Determine the [X, Y] coordinate at the center of the cell enclosing the given text.  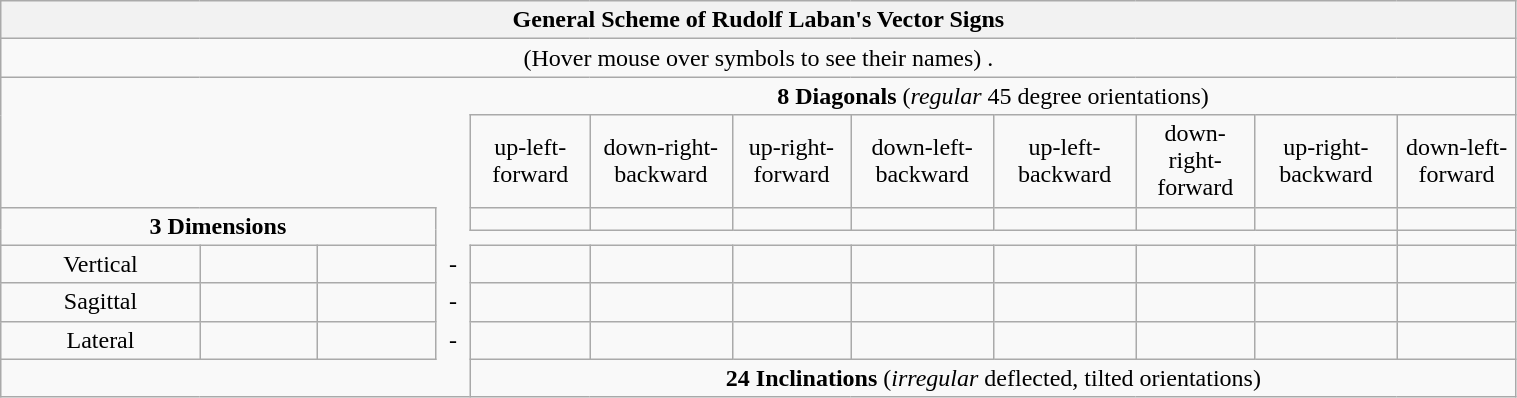
down-left-backward [922, 161]
24 Inclinations (irregular deflected, tilted orientations) [994, 378]
down-left-forward [1456, 161]
3 Dimensions [218, 226]
General Scheme of Rudolf Laban's Vector Signs [758, 20]
Sagittal [100, 302]
8 Diagonals (regular 45 degree orientations) [994, 96]
up-right-backward [1326, 161]
(Hover mouse over symbols to see their names) . [758, 58]
Vertical [100, 264]
Lateral [100, 340]
up-left-forward [530, 161]
up-left-backward [1064, 161]
down-right-backward [661, 161]
up-right-forward [792, 161]
down-right-forward [1196, 161]
